Return the [x, y] coordinate for the center point of the cell that contains the specified text.  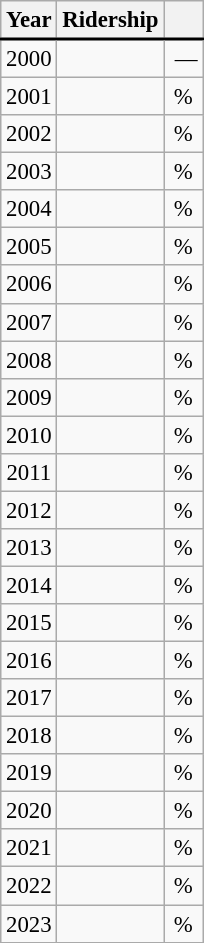
2013 [29, 548]
2001 [29, 97]
2020 [29, 811]
2003 [29, 172]
2007 [29, 322]
2018 [29, 736]
2005 [29, 247]
2009 [29, 397]
2022 [29, 886]
2023 [29, 924]
2008 [29, 360]
2004 [29, 209]
2002 [29, 134]
2000 [29, 58]
2021 [29, 849]
Year [29, 20]
2006 [29, 285]
2012 [29, 510]
2017 [29, 698]
— [184, 58]
2019 [29, 773]
2011 [29, 473]
2016 [29, 661]
2015 [29, 623]
2014 [29, 585]
2010 [29, 435]
Ridership [110, 20]
